Find where the given text appears and provide that cell's center as [X, Y] coordinate. 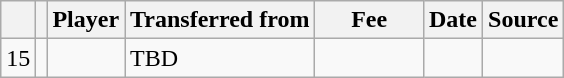
TBD [220, 58]
Player [86, 20]
Date [452, 20]
Transferred from [220, 20]
Source [524, 20]
15 [18, 58]
Fee [370, 20]
